Return the [x, y] coordinate for the center point of the cell that contains the specified text.  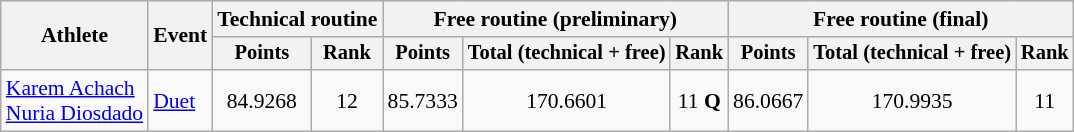
11 Q [699, 100]
Karem AchachNuria Diosdado [74, 100]
Event [180, 36]
12 [346, 100]
170.9935 [912, 100]
86.0667 [768, 100]
Duet [180, 100]
Free routine (final) [901, 19]
85.7333 [423, 100]
Technical routine [297, 19]
Free routine (preliminary) [556, 19]
Athlete [74, 36]
11 [1045, 100]
84.9268 [262, 100]
170.6601 [567, 100]
